Output the [X, Y] coordinate of the center of the cell containing the given text.  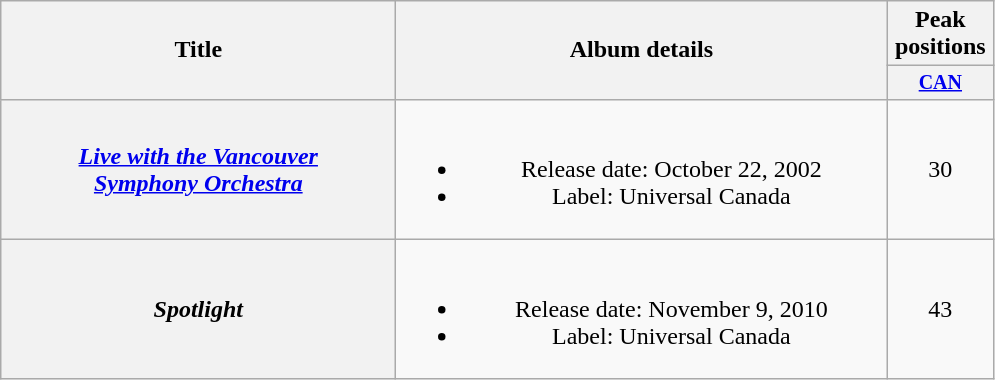
Title [198, 50]
43 [940, 309]
Album details [642, 50]
Live with the VancouverSymphony Orchestra [198, 169]
Release date: November 9, 2010Label: Universal Canada [642, 309]
30 [940, 169]
Release date: October 22, 2002Label: Universal Canada [642, 169]
Peak positions [940, 34]
Spotlight [198, 309]
CAN [940, 82]
